Provide the (x, y) coordinate of the cell's center where the given text is located.  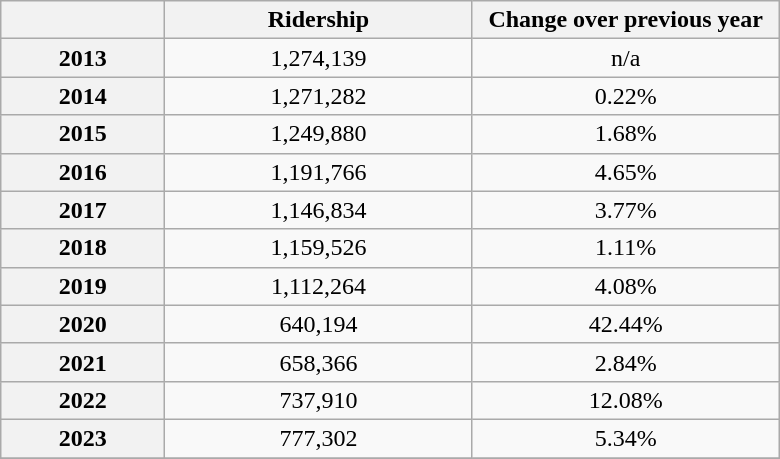
2022 (83, 400)
2023 (83, 438)
1.68% (626, 134)
0.22% (626, 96)
1,274,139 (318, 58)
2019 (83, 286)
1,159,526 (318, 248)
3.77% (626, 210)
1,271,282 (318, 96)
2.84% (626, 362)
1,249,880 (318, 134)
1,191,766 (318, 172)
4.08% (626, 286)
2020 (83, 324)
1.11% (626, 248)
640,194 (318, 324)
2014 (83, 96)
2018 (83, 248)
2015 (83, 134)
4.65% (626, 172)
658,366 (318, 362)
2017 (83, 210)
Change over previous year (626, 20)
Ridership (318, 20)
12.08% (626, 400)
1,146,834 (318, 210)
2016 (83, 172)
2013 (83, 58)
42.44% (626, 324)
777,302 (318, 438)
1,112,264 (318, 286)
n/a (626, 58)
737,910 (318, 400)
5.34% (626, 438)
2021 (83, 362)
